Determine the (X, Y) coordinate at the center of the cell enclosing the given text.  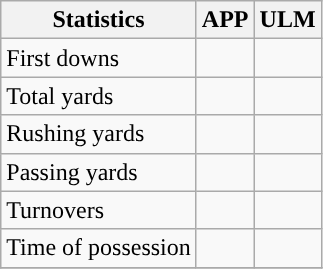
Passing yards (99, 172)
Turnovers (99, 210)
First downs (99, 58)
Total yards (99, 96)
APP (225, 20)
Time of possession (99, 248)
ULM (288, 20)
Statistics (99, 20)
Rushing yards (99, 134)
